Find where the given text appears and provide that cell's center as [x, y] coordinate. 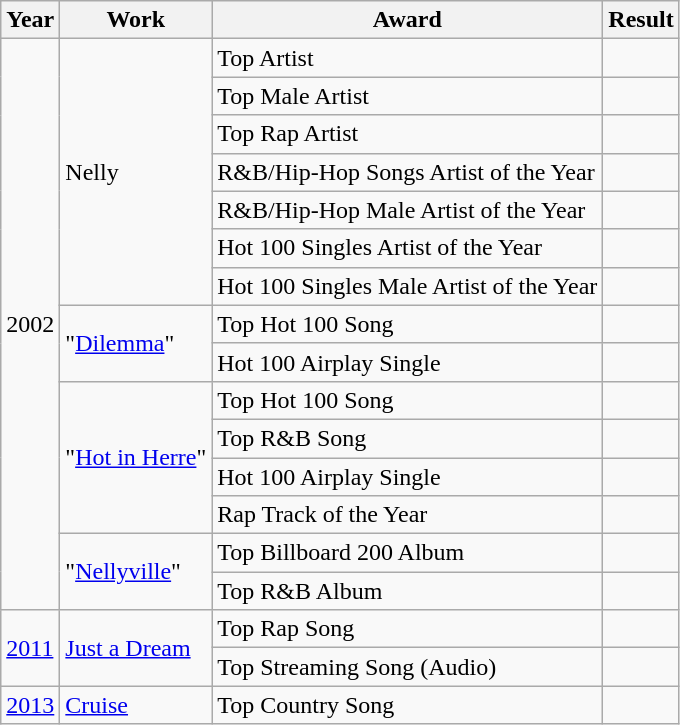
Work [136, 20]
Top Rap Song [408, 629]
"Hot in Herre" [136, 457]
R&B/Hip-Hop Songs Artist of the Year [408, 172]
Top Streaming Song (Audio) [408, 667]
2002 [30, 324]
2013 [30, 705]
Just a Dream [136, 648]
"Dilemma" [136, 343]
Cruise [136, 705]
Hot 100 Singles Male Artist of the Year [408, 286]
Rap Track of the Year [408, 515]
Top Country Song [408, 705]
R&B/Hip-Hop Male Artist of the Year [408, 210]
Top R&B Song [408, 438]
"Nellyville" [136, 572]
Nelly [136, 172]
Hot 100 Singles Artist of the Year [408, 248]
Top Billboard 200 Album [408, 553]
Year [30, 20]
Top Rap Artist [408, 134]
2011 [30, 648]
Result [641, 20]
Award [408, 20]
Top Artist [408, 58]
Top R&B Album [408, 591]
Top Male Artist [408, 96]
